Return the (X, Y) coordinate for the center point of the cell that contains the specified text.  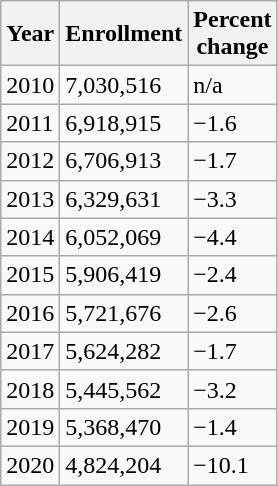
−3.2 (232, 389)
−1.4 (232, 427)
2012 (30, 161)
2013 (30, 199)
6,918,915 (124, 123)
Enrollment (124, 34)
2019 (30, 427)
2010 (30, 85)
7,030,516 (124, 85)
4,824,204 (124, 465)
Percent change (232, 34)
Year (30, 34)
−2.4 (232, 275)
2016 (30, 313)
5,721,676 (124, 313)
6,706,913 (124, 161)
−3.3 (232, 199)
2015 (30, 275)
−4.4 (232, 237)
−1.6 (232, 123)
5,906,419 (124, 275)
2017 (30, 351)
−10.1 (232, 465)
6,052,069 (124, 237)
2020 (30, 465)
6,329,631 (124, 199)
5,624,282 (124, 351)
2014 (30, 237)
5,368,470 (124, 427)
−2.6 (232, 313)
5,445,562 (124, 389)
n/a (232, 85)
2018 (30, 389)
2011 (30, 123)
